Output the [X, Y] coordinate of the center of the cell containing the given text.  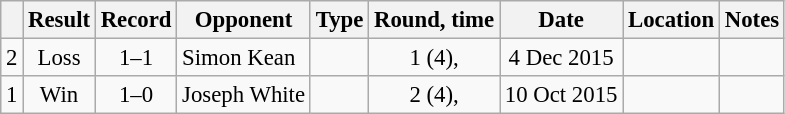
2 (4), [434, 95]
1 (4), [434, 58]
1–0 [136, 95]
10 Oct 2015 [562, 95]
Loss [60, 58]
Opponent [244, 20]
Simon Kean [244, 58]
1–1 [136, 58]
Record [136, 20]
Type [339, 20]
Notes [752, 20]
Win [60, 95]
2 [12, 58]
Joseph White [244, 95]
Date [562, 20]
Location [672, 20]
Round, time [434, 20]
1 [12, 95]
4 Dec 2015 [562, 58]
Result [60, 20]
